Search for the cell housing the specified text and yield its [X, Y] center coordinate. 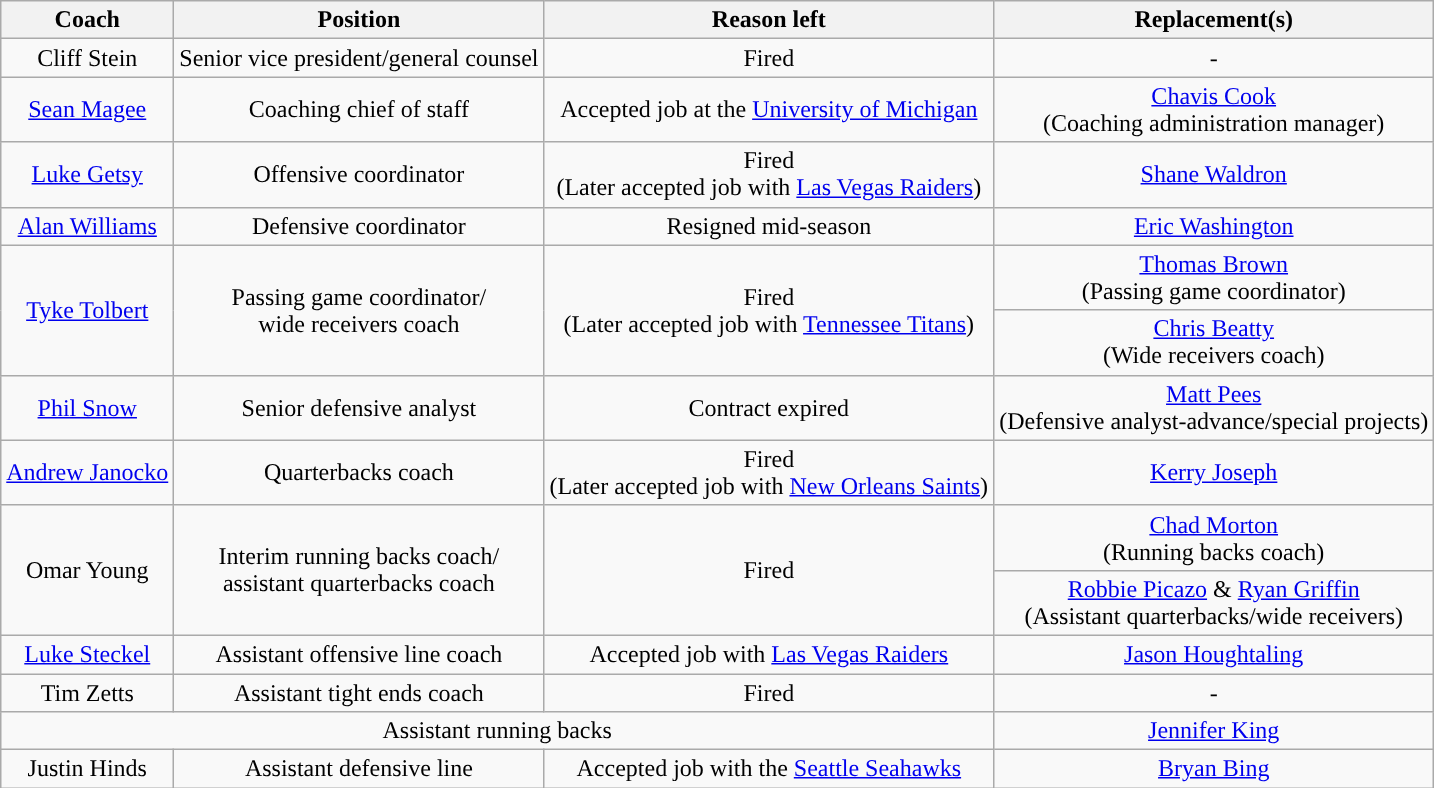
Thomas Brown (Passing game coordinator) [1214, 278]
Fired(Later accepted job with New Orleans Saints) [769, 472]
Senior defensive analyst [359, 408]
Accepted job with Las Vegas Raiders [769, 654]
Justin Hinds [88, 769]
Chad Morton (Running backs coach) [1214, 538]
Alan Williams [88, 226]
Luke Getsy [88, 174]
Omar Young [88, 570]
Tyke Tolbert [88, 310]
Offensive coordinator [359, 174]
Matt Pees(Defensive analyst-advance/special projects) [1214, 408]
Assistant tight ends coach [359, 693]
Eric Washington [1214, 226]
Interim running backs coach/ assistant quarterbacks coach [359, 570]
Coaching chief of staff [359, 110]
Fired(Later accepted job with Tennessee Titans) [769, 310]
Shane Waldron [1214, 174]
Assistant defensive line [359, 769]
Phil Snow [88, 408]
Jason Houghtaling [1214, 654]
Resigned mid-season [769, 226]
Luke Steckel [88, 654]
Accepted job with the Seattle Seahawks [769, 769]
Bryan Bing [1214, 769]
Andrew Janocko [88, 472]
Assistant running backs [498, 731]
Cliff Stein [88, 58]
Jennifer King [1214, 731]
Coach [88, 20]
Fired(Later accepted job with Las Vegas Raiders) [769, 174]
Reason left [769, 20]
Robbie Picazo & Ryan Griffin (Assistant quarterbacks/wide receivers) [1214, 602]
Quarterbacks coach [359, 472]
Defensive coordinator [359, 226]
Replacement(s) [1214, 20]
Chris Beatty (Wide receivers coach) [1214, 342]
Kerry Joseph [1214, 472]
Accepted job at the University of Michigan [769, 110]
Sean Magee [88, 110]
Position [359, 20]
Tim Zetts [88, 693]
Assistant offensive line coach [359, 654]
Contract expired [769, 408]
Passing game coordinator/wide receivers coach [359, 310]
Chavis Cook(Coaching administration manager) [1214, 110]
Senior vice president/general counsel [359, 58]
